Output the [X, Y] coordinate of the center of the cell containing the given text.  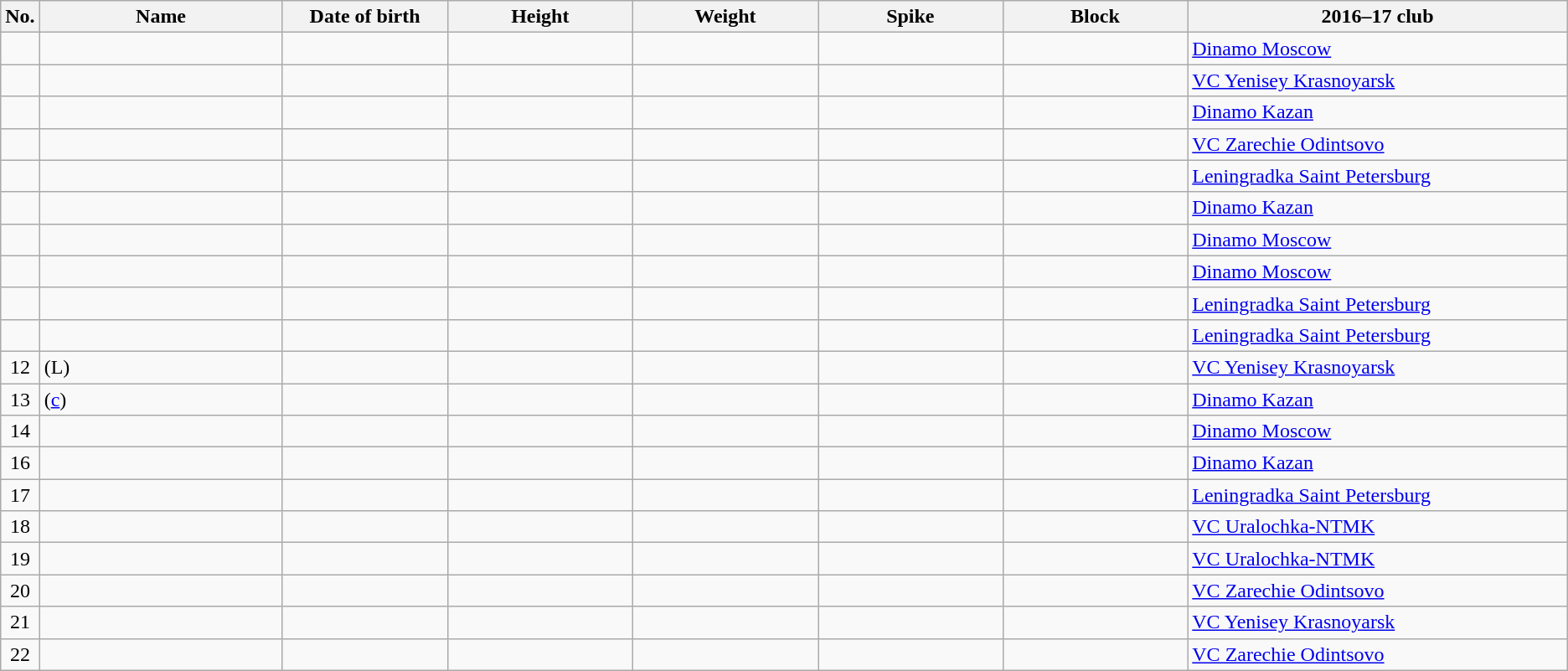
Height [539, 17]
17 [20, 495]
(c) [161, 400]
2016–17 club [1377, 17]
20 [20, 591]
Block [1096, 17]
21 [20, 622]
Weight [725, 17]
No. [20, 17]
Date of birth [365, 17]
18 [20, 527]
22 [20, 654]
16 [20, 463]
19 [20, 559]
14 [20, 431]
12 [20, 367]
13 [20, 400]
Spike [911, 17]
Name [161, 17]
(L) [161, 367]
